Return (x, y) of the center of cell containing provided text 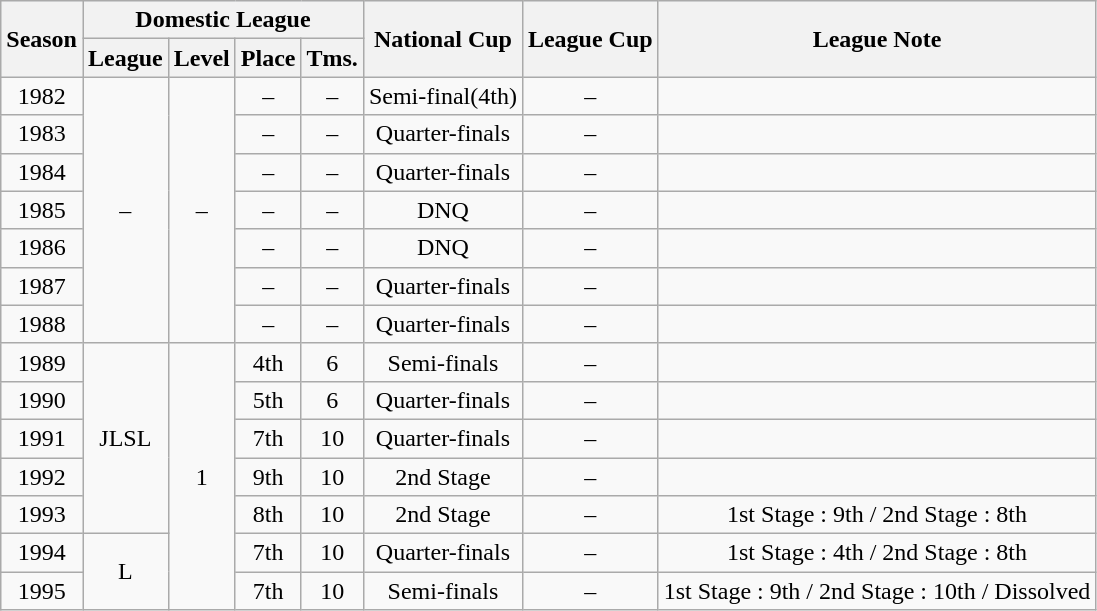
1st Stage : 4th / 2nd Stage : 8th (877, 553)
1 (202, 476)
Season (42, 39)
1986 (42, 248)
1st Stage : 9th / 2nd Stage : 10th / Dissolved (877, 591)
1982 (42, 96)
1993 (42, 515)
L (125, 572)
1st Stage : 9th / 2nd Stage : 8th (877, 515)
JLSL (125, 438)
1992 (42, 477)
1989 (42, 362)
League Cup (590, 39)
1994 (42, 553)
1990 (42, 400)
1985 (42, 210)
8th (268, 515)
Level (202, 58)
National Cup (442, 39)
4th (268, 362)
1984 (42, 172)
1988 (42, 324)
9th (268, 477)
Place (268, 58)
Semi-final(4th) (442, 96)
1983 (42, 134)
Domestic League (222, 20)
1991 (42, 438)
Tms. (332, 58)
5th (268, 400)
League Note (877, 39)
1987 (42, 286)
1995 (42, 591)
League (125, 58)
